Determine the (X, Y) coordinate at the center of the cell enclosing the given text.  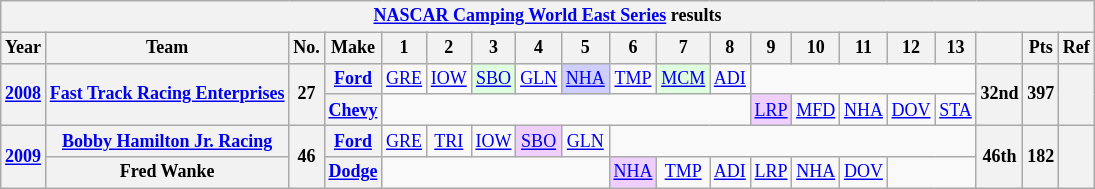
11 (864, 48)
Team (166, 48)
Dodge (353, 172)
NASCAR Camping World East Series results (548, 16)
Chevy (353, 110)
Ref (1077, 48)
TRI (448, 140)
8 (730, 48)
MCM (684, 78)
5 (585, 48)
Pts (1041, 48)
MFD (816, 110)
Bobby Hamilton Jr. Racing (166, 140)
2009 (24, 156)
Fast Track Racing Enterprises (166, 94)
27 (306, 94)
3 (494, 48)
32nd (1000, 94)
2 (448, 48)
Year (24, 48)
2008 (24, 94)
7 (684, 48)
46th (1000, 156)
4 (539, 48)
10 (816, 48)
Make (353, 48)
STA (956, 110)
Fred Wanke (166, 172)
46 (306, 156)
397 (1041, 94)
6 (633, 48)
182 (1041, 156)
1 (404, 48)
13 (956, 48)
12 (911, 48)
9 (771, 48)
No. (306, 48)
